Find where the given text appears and provide that cell's center as (X, Y) coordinate. 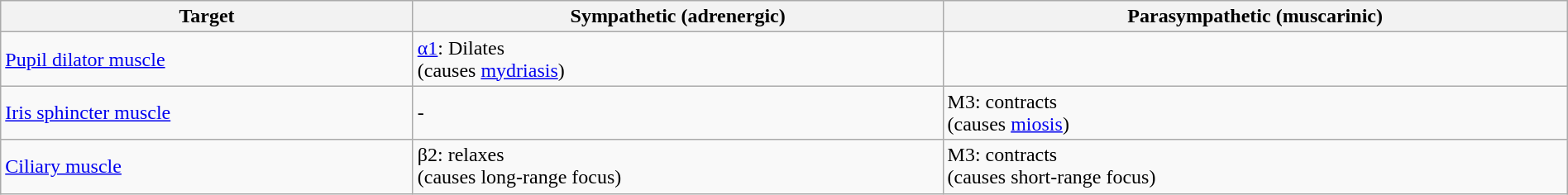
Sympathetic (adrenergic) (678, 17)
- (678, 112)
Pupil dilator muscle (207, 59)
β2: relaxes (causes long-range focus) (678, 167)
M3: contracts (causes miosis) (1255, 112)
M3: contracts (causes short-range focus) (1255, 167)
Ciliary muscle (207, 167)
Target (207, 17)
Iris sphincter muscle (207, 112)
Parasympathetic (muscarinic) (1255, 17)
α1: Dilates (causes mydriasis) (678, 59)
